Pinpoint the cell where the given text exists, returning its [X, Y] midpoint coordinate. 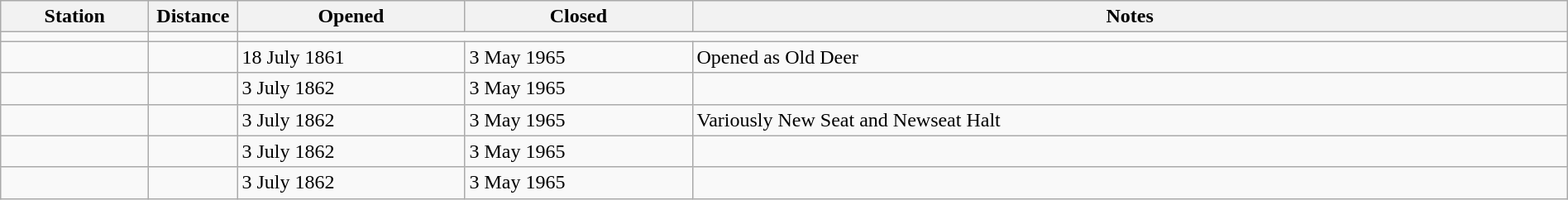
Station [74, 17]
Closed [579, 17]
18 July 1861 [351, 57]
Opened as Old Deer [1130, 57]
Variously New Seat and Newseat Halt [1130, 120]
Distance [194, 17]
Notes [1130, 17]
Opened [351, 17]
